Identify which cell holds the provided text, then report its (X, Y) central coordinate. 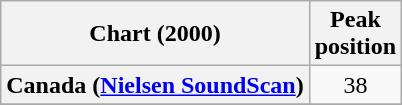
38 (355, 85)
Chart (2000) (155, 34)
Peakposition (355, 34)
Canada (Nielsen SoundScan) (155, 85)
